Pinpoint the cell where the given text exists, returning its [X, Y] midpoint coordinate. 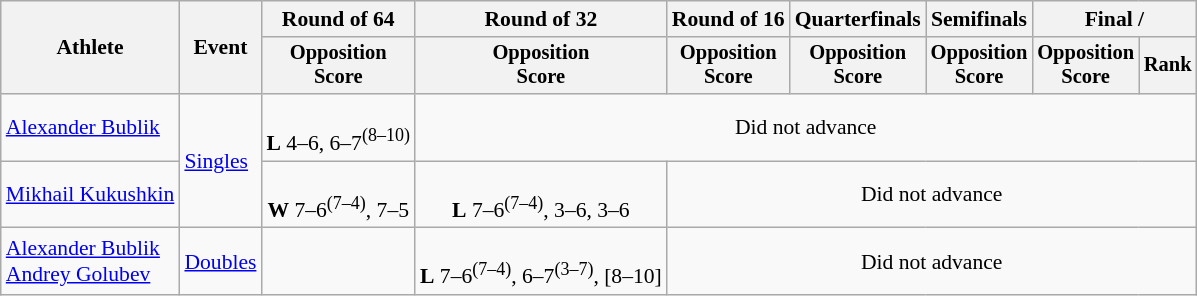
Semifinals [980, 19]
Round of 32 [541, 19]
L 7–6(7–4), 3–6, 3–6 [541, 194]
Mikhail Kukushkin [90, 194]
Round of 64 [338, 19]
Alexander Bublik [90, 128]
Singles [220, 161]
Event [220, 48]
W 7–6(7–4), 7–5 [338, 194]
L 7–6(7–4), 6–7(3–7), [8–10] [541, 262]
Athlete [90, 48]
Round of 16 [728, 19]
Alexander BublikAndrey Golubev [90, 262]
Final / [1114, 19]
Rank [1168, 66]
L 4–6, 6–7(8–10) [338, 128]
Doubles [220, 262]
Quarterfinals [858, 19]
